Find where the given text appears and provide that cell's center as [X, Y] coordinate. 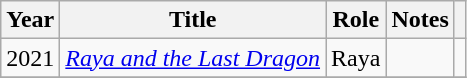
Raya [356, 58]
Role [356, 20]
Notes [420, 20]
Title [193, 20]
Raya and the Last Dragon [193, 58]
Year [30, 20]
2021 [30, 58]
